Identify which cell holds the provided text, then report its [x, y] central coordinate. 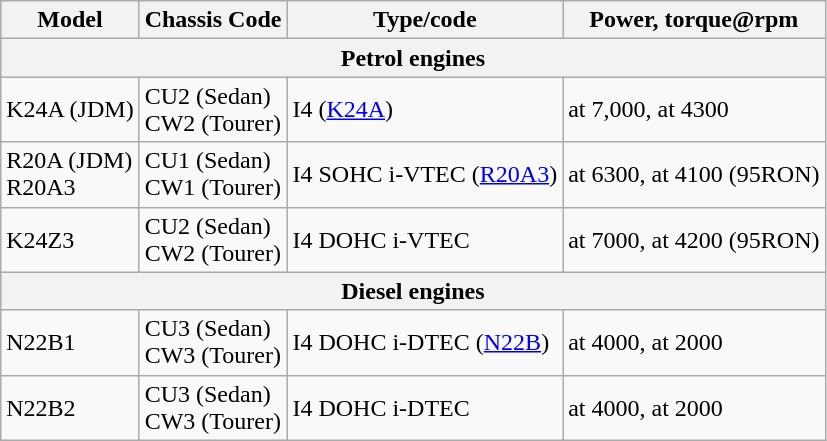
Power, torque@rpm [694, 20]
I4 DOHC i-VTEC [425, 240]
CU1 (Sedan)CW1 (Tourer) [213, 174]
K24Z3 [70, 240]
N22B1 [70, 342]
Chassis Code [213, 20]
I4 SOHC i-VTEC (R20A3) [425, 174]
Type/code [425, 20]
at 7,000, at 4300 [694, 110]
I4 DOHC i-DTEC (N22B) [425, 342]
at 6300, at 4100 (95RON) [694, 174]
I4 DOHC i-DTEC [425, 408]
R20A (JDM)R20A3 [70, 174]
at 7000, at 4200 (95RON) [694, 240]
Diesel engines [413, 291]
I4 (K24A) [425, 110]
Petrol engines [413, 58]
K24A (JDM) [70, 110]
N22B2 [70, 408]
Model [70, 20]
